Detect which cell encompasses the target text, then output its (x, y) center coordinate. 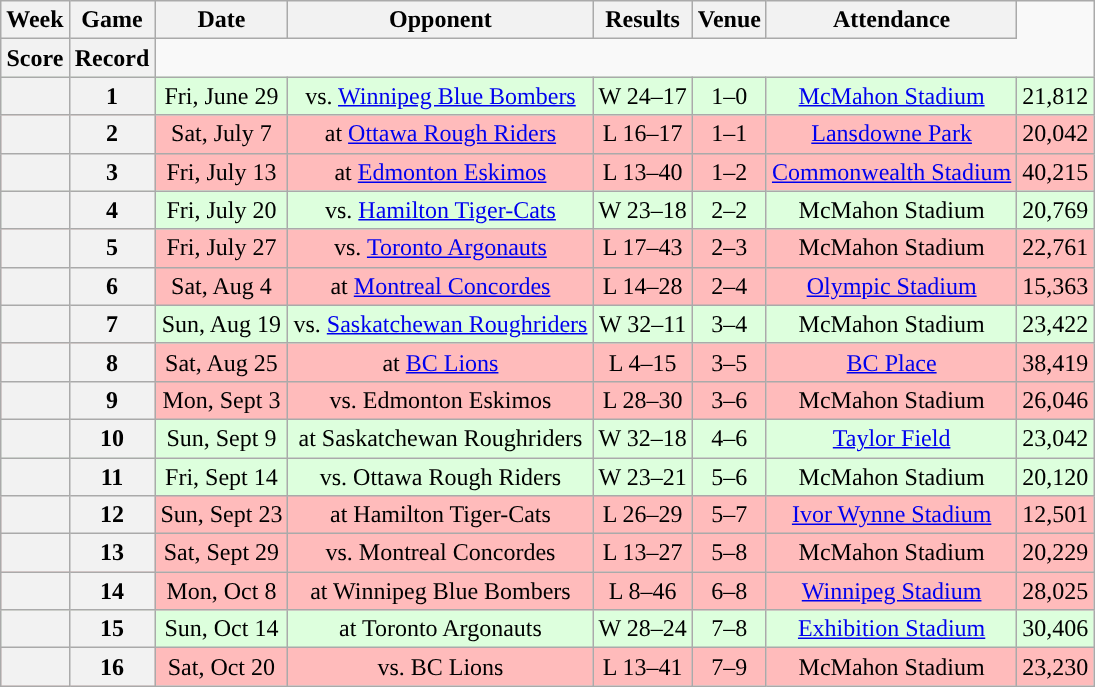
7–8 (729, 629)
L 8–46 (642, 591)
20,769 (1056, 210)
12,501 (1056, 515)
L 28–30 (642, 400)
Score (35, 58)
W 24–17 (642, 96)
3 (112, 172)
W 23–18 (642, 210)
5–8 (729, 553)
23,422 (1056, 324)
Olympic Stadium (891, 286)
7–9 (729, 667)
1–2 (729, 172)
vs. Toronto Argonauts (440, 248)
L 26–29 (642, 515)
vs. Hamilton Tiger-Cats (440, 210)
at Edmonton Eskimos (440, 172)
26,046 (1056, 400)
5–6 (729, 477)
11 (112, 477)
W 32–18 (642, 438)
1–0 (729, 96)
at Winnipeg Blue Bombers (440, 591)
Fri, July 13 (222, 172)
Winnipeg Stadium (891, 591)
at Hamilton Tiger-Cats (440, 515)
4 (112, 210)
Lansdowne Park (891, 134)
L 14–28 (642, 286)
Sun, Sept 23 (222, 515)
20,229 (1056, 553)
L 16–17 (642, 134)
Commonwealth Stadium (891, 172)
vs. Winnipeg Blue Bombers (440, 96)
23,042 (1056, 438)
7 (112, 324)
1 (112, 96)
Sat, Oct 20 (222, 667)
2 (112, 134)
L 13–27 (642, 553)
vs. Montreal Concordes (440, 553)
L 13–40 (642, 172)
Fri, July 20 (222, 210)
5 (112, 248)
16 (112, 667)
30,406 (1056, 629)
Sat, Sept 29 (222, 553)
6–8 (729, 591)
at Toronto Argonauts (440, 629)
23,230 (1056, 667)
Fri, Sept 14 (222, 477)
W 28–24 (642, 629)
Ivor Wynne Stadium (891, 515)
5–7 (729, 515)
3–5 (729, 362)
L 17–43 (642, 248)
W 23–21 (642, 477)
13 (112, 553)
Sat, Aug 25 (222, 362)
Attendance (891, 20)
20,120 (1056, 477)
12 (112, 515)
2–3 (729, 248)
28,025 (1056, 591)
BC Place (891, 362)
W 32–11 (642, 324)
vs. Saskatchewan Roughriders (440, 324)
Results (642, 20)
Exhibition Stadium (891, 629)
Opponent (440, 20)
Taylor Field (891, 438)
Sun, Oct 14 (222, 629)
9 (112, 400)
2–2 (729, 210)
4–6 (729, 438)
vs. Edmonton Eskimos (440, 400)
Fri, June 29 (222, 96)
10 (112, 438)
Venue (729, 20)
22,761 (1056, 248)
40,215 (1056, 172)
vs. BC Lions (440, 667)
at Ottawa Rough Riders (440, 134)
Record (112, 58)
Mon, Sept 3 (222, 400)
21,812 (1056, 96)
Sat, July 7 (222, 134)
Sat, Aug 4 (222, 286)
L 13–41 (642, 667)
L 4–15 (642, 362)
Date (222, 20)
Sun, Sept 9 (222, 438)
Week (35, 20)
Game (112, 20)
15 (112, 629)
8 (112, 362)
38,419 (1056, 362)
3–4 (729, 324)
2–4 (729, 286)
at Montreal Concordes (440, 286)
Sun, Aug 19 (222, 324)
Mon, Oct 8 (222, 591)
14 (112, 591)
6 (112, 286)
vs. Ottawa Rough Riders (440, 477)
15,363 (1056, 286)
at Saskatchewan Roughriders (440, 438)
3–6 (729, 400)
at BC Lions (440, 362)
Fri, July 27 (222, 248)
1–1 (729, 134)
20,042 (1056, 134)
